Return [X, Y] of the center of cell containing provided text 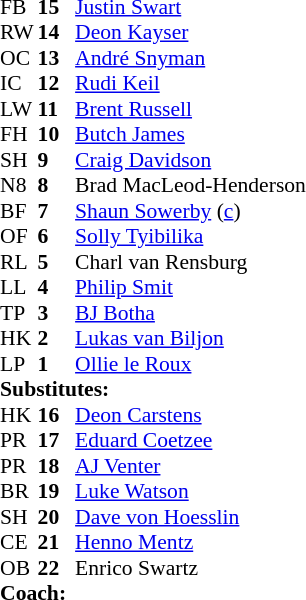
Substitutes: [153, 389]
Enrico Swartz [190, 568]
5 [57, 262]
Craig Davidson [190, 160]
Henno Mentz [190, 543]
Philip Smit [190, 287]
12 [57, 83]
Shaun Sowerby (c) [190, 211]
LW [19, 109]
Deon Carstens [190, 415]
LL [19, 287]
RL [19, 262]
André Snyman [190, 58]
6 [57, 237]
17 [57, 441]
1 [57, 364]
21 [57, 543]
TP [19, 313]
OF [19, 237]
Luke Watson [190, 491]
20 [57, 517]
10 [57, 135]
RW [19, 33]
18 [57, 466]
4 [57, 287]
Lukas van Biljon [190, 339]
Butch James [190, 135]
Dave von Hoesslin [190, 517]
9 [57, 160]
Rudi Keil [190, 83]
Brad MacLeod-Henderson [190, 185]
CE [19, 543]
Eduard Coetzee [190, 441]
IC [19, 83]
16 [57, 415]
BF [19, 211]
22 [57, 568]
11 [57, 109]
2 [57, 339]
BR [19, 491]
Deon Kayser [190, 33]
LP [19, 364]
AJ Venter [190, 466]
N8 [19, 185]
Charl van Rensburg [190, 262]
OB [19, 568]
13 [57, 58]
OC [19, 58]
3 [57, 313]
Ollie le Roux [190, 364]
14 [57, 33]
8 [57, 185]
Solly Tyibilika [190, 237]
FH [19, 135]
19 [57, 491]
7 [57, 211]
Brent Russell [190, 109]
BJ Botha [190, 313]
